Provide the (x, y) coordinate of the cell's center where the given text is located.  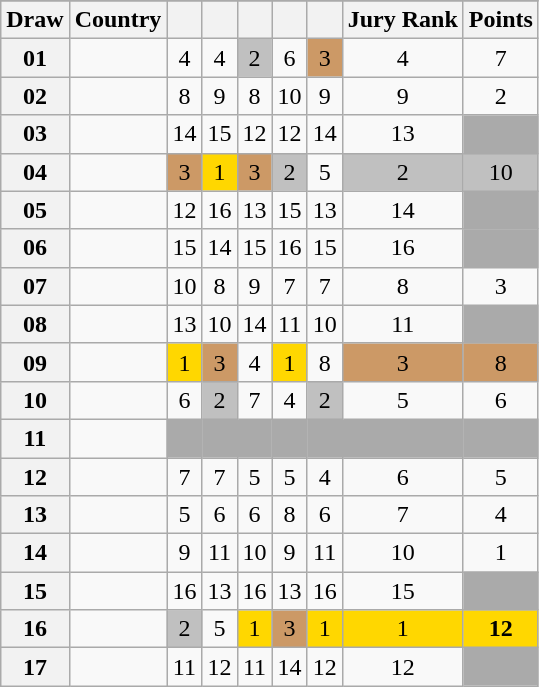
01 (35, 58)
Points (500, 20)
17 (35, 667)
05 (35, 210)
02 (35, 96)
Country (118, 20)
08 (35, 324)
03 (35, 134)
04 (35, 172)
Draw (35, 20)
09 (35, 362)
Jury Rank (402, 20)
07 (35, 286)
06 (35, 248)
